Detect which cell encompasses the target text, then output its [x, y] center coordinate. 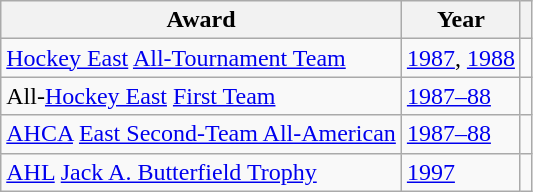
AHCA East Second-Team All-American [202, 134]
Award [202, 20]
Hockey East All-Tournament Team [202, 58]
All-Hockey East First Team [202, 96]
Year [460, 20]
AHL Jack A. Butterfield Trophy [202, 172]
1987, 1988 [460, 58]
1997 [460, 172]
